Search for the cell housing the specified text and yield its (x, y) center coordinate. 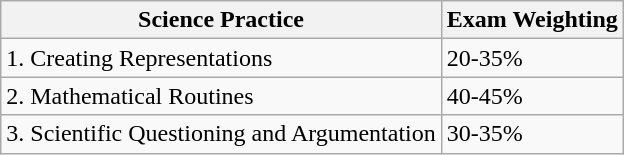
1. Creating Representations (222, 58)
2. Mathematical Routines (222, 96)
30-35% (532, 134)
3. Scientific Questioning and Argumentation (222, 134)
20-35% (532, 58)
40-45% (532, 96)
Science Practice (222, 20)
Exam Weighting (532, 20)
